Extract the (X, Y) coordinate from the center of the cell holding the provided text.  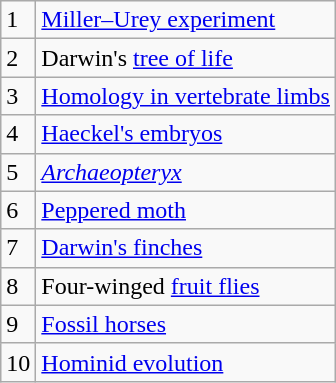
2 (18, 58)
5 (18, 172)
Peppered moth (186, 210)
Darwin's tree of life (186, 58)
3 (18, 96)
Miller–Urey experiment (186, 20)
Archaeopteryx (186, 172)
8 (18, 286)
10 (18, 362)
Fossil horses (186, 324)
6 (18, 210)
4 (18, 134)
Darwin's finches (186, 248)
Four-winged fruit flies (186, 286)
7 (18, 248)
1 (18, 20)
Homology in vertebrate limbs (186, 96)
Hominid evolution (186, 362)
Haeckel's embryos (186, 134)
9 (18, 324)
